Return the (x, y) coordinate for the center point of the cell that contains the specified text.  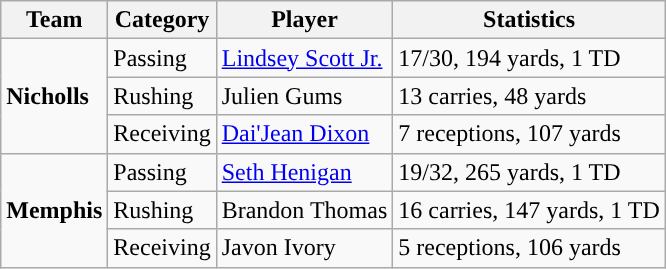
19/32, 265 yards, 1 TD (530, 172)
Lindsey Scott Jr. (304, 58)
Player (304, 20)
13 carries, 48 yards (530, 96)
Memphis (54, 210)
Dai'Jean Dixon (304, 134)
Julien Gums (304, 96)
17/30, 194 yards, 1 TD (530, 58)
5 receptions, 106 yards (530, 248)
Nicholls (54, 96)
Javon Ivory (304, 248)
Brandon Thomas (304, 210)
Statistics (530, 20)
Category (162, 20)
7 receptions, 107 yards (530, 134)
16 carries, 147 yards, 1 TD (530, 210)
Team (54, 20)
Seth Henigan (304, 172)
